Output the (X, Y) coordinate of the center of the cell containing the given text.  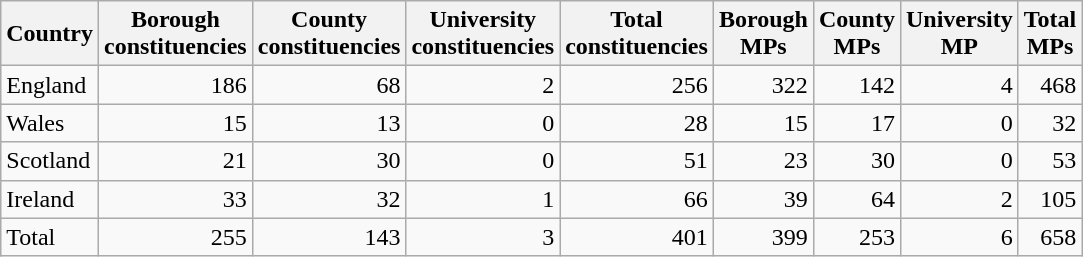
6 (959, 237)
253 (856, 237)
Totalconstituencies (637, 34)
England (50, 85)
51 (637, 161)
Ireland (50, 199)
468 (1050, 85)
Country (50, 34)
1 (483, 199)
255 (175, 237)
64 (856, 199)
143 (329, 237)
Boroughconstituencies (175, 34)
TotalMPs (1050, 34)
17 (856, 123)
28 (637, 123)
39 (763, 199)
399 (763, 237)
Scotland (50, 161)
105 (1050, 199)
13 (329, 123)
186 (175, 85)
Countyconstituencies (329, 34)
Wales (50, 123)
3 (483, 237)
33 (175, 199)
21 (175, 161)
322 (763, 85)
BoroughMPs (763, 34)
CountyMPs (856, 34)
401 (637, 237)
UniversityMP (959, 34)
Total (50, 237)
53 (1050, 161)
Universityconstituencies (483, 34)
23 (763, 161)
68 (329, 85)
66 (637, 199)
658 (1050, 237)
142 (856, 85)
256 (637, 85)
4 (959, 85)
